Find where the given text appears and provide that cell's center as (x, y) coordinate. 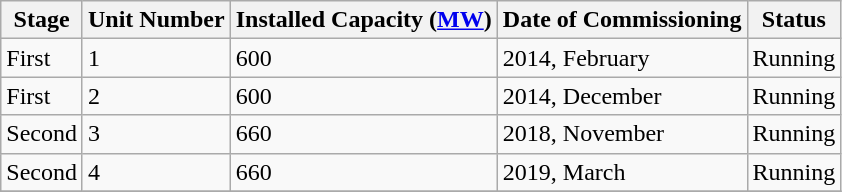
3 (156, 134)
Installed Capacity (MW) (364, 20)
2018, November (622, 134)
Stage (42, 20)
2014, December (622, 96)
Date of Commissioning (622, 20)
2014, February (622, 58)
1 (156, 58)
Status (794, 20)
2 (156, 96)
4 (156, 172)
2019, March (622, 172)
Unit Number (156, 20)
